For the text-containing cell, return its midpoint in (X, Y) coordinate format. 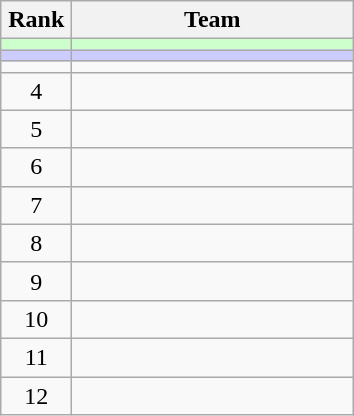
6 (36, 167)
10 (36, 319)
5 (36, 129)
9 (36, 281)
4 (36, 91)
Rank (36, 20)
Team (212, 20)
11 (36, 357)
7 (36, 205)
12 (36, 395)
8 (36, 243)
